From the cell containing the given text, extract its center point as (X, Y) coordinate. 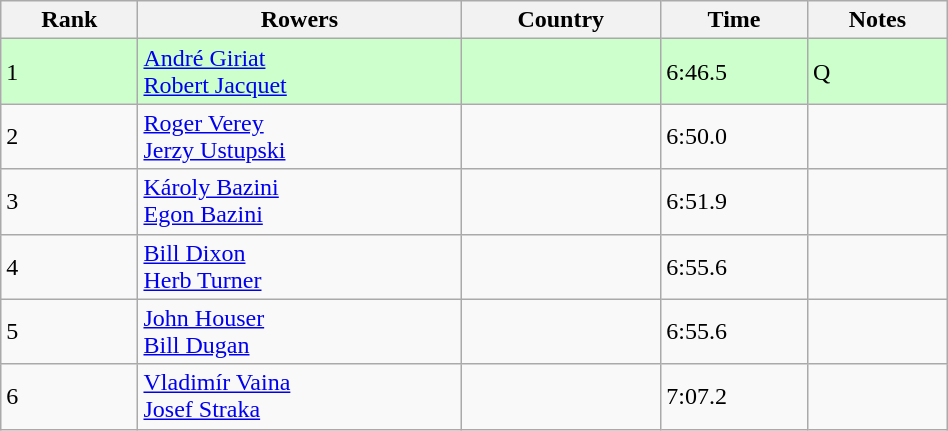
Q (877, 72)
Time (734, 20)
6:51.9 (734, 202)
7:07.2 (734, 396)
André GiriatRobert Jacquet (300, 72)
6:50.0 (734, 136)
John HouserBill Dugan (300, 332)
Vladimír VainaJosef Straka (300, 396)
6:46.5 (734, 72)
Country (561, 20)
Rank (70, 20)
3 (70, 202)
Notes (877, 20)
Bill DixonHerb Turner (300, 266)
6 (70, 396)
Károly BaziniEgon Bazini (300, 202)
2 (70, 136)
4 (70, 266)
Rowers (300, 20)
1 (70, 72)
Roger VereyJerzy Ustupski (300, 136)
5 (70, 332)
